Return (X, Y) of the center of cell containing provided text 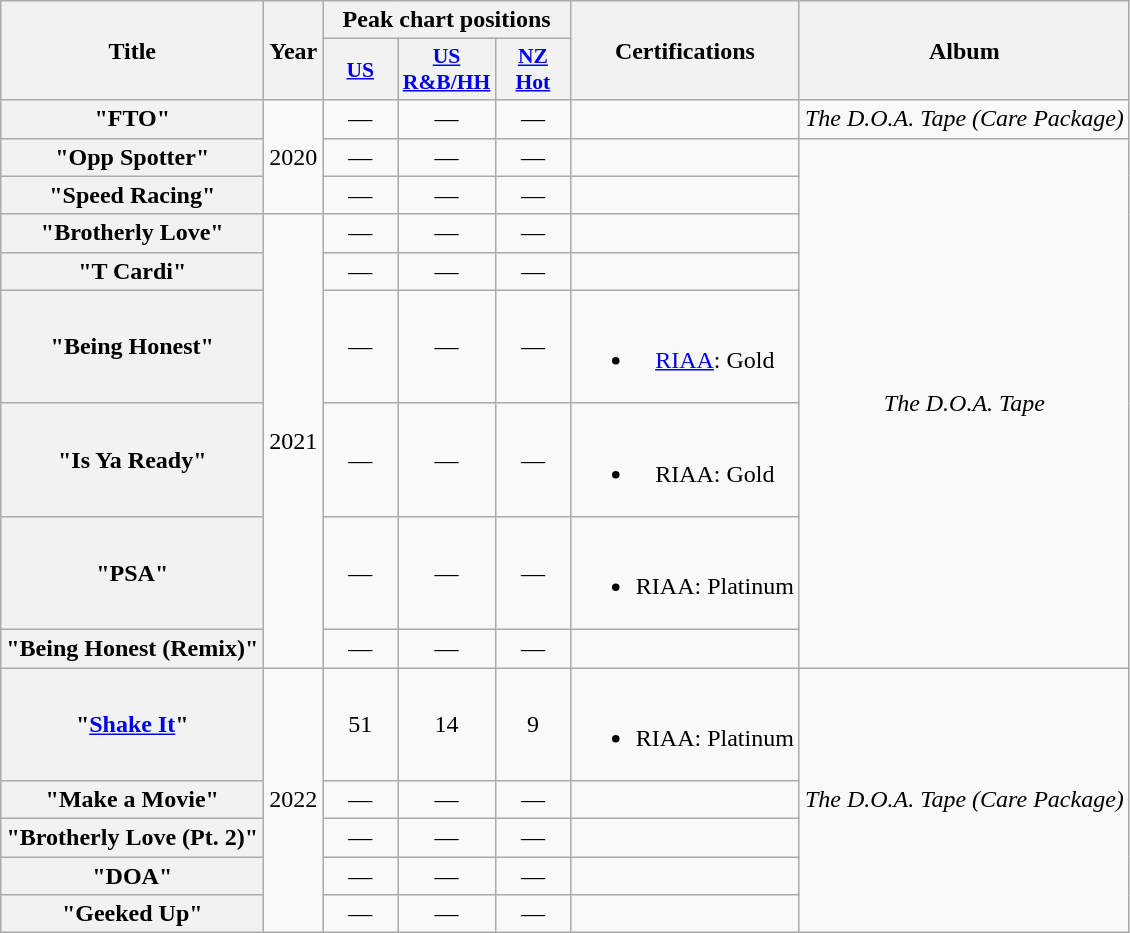
"Being Honest (Remix)" (132, 648)
2022 (294, 800)
"FTO" (132, 119)
9 (532, 724)
51 (360, 724)
"Speed Racing" (132, 195)
"DOA" (132, 876)
"Brotherly Love" (132, 233)
Year (294, 50)
"Geeked Up" (132, 914)
US (360, 70)
USR&B/HH (447, 70)
The D.O.A. Tape (964, 403)
"Opp Spotter" (132, 157)
"Shake It" (132, 724)
"T Cardi" (132, 271)
"PSA" (132, 572)
2020 (294, 157)
"Make a Movie" (132, 800)
"Brotherly Love (Pt. 2)" (132, 838)
14 (447, 724)
Certifications (684, 50)
Peak chart positions (447, 20)
"Is Ya Ready" (132, 460)
"Being Honest" (132, 346)
2021 (294, 440)
NZHot (532, 70)
Album (964, 50)
Title (132, 50)
